From the cell containing the given text, extract its center point as [x, y] coordinate. 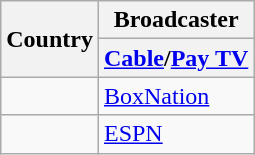
Broadcaster [176, 20]
Country [50, 39]
Cable/Pay TV [176, 58]
ESPN [176, 134]
BoxNation [176, 96]
